Determine the [X, Y] coordinate at the center of the cell enclosing the given text.  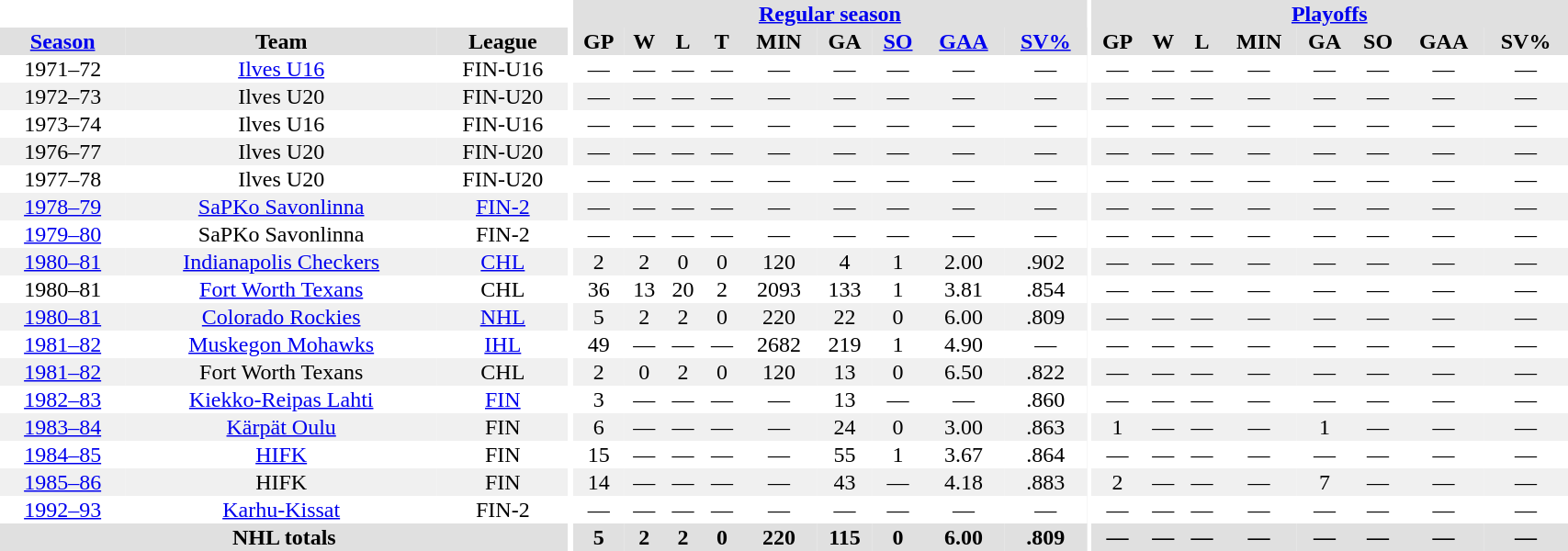
3.67 [964, 455]
14 [599, 482]
Indianapolis Checkers [281, 262]
1983–84 [62, 427]
Team [281, 41]
2682 [779, 344]
20 [682, 289]
7 [1325, 482]
Karhu-Kissat [281, 510]
55 [845, 455]
.860 [1045, 399]
1978–79 [62, 207]
Muskegon Mohawks [281, 344]
1992–93 [62, 510]
.864 [1045, 455]
Regular season [829, 14]
1976–77 [62, 152]
Season [62, 41]
133 [845, 289]
1982–83 [62, 399]
1973–74 [62, 124]
3.00 [964, 427]
2.00 [964, 262]
.863 [1045, 427]
3 [599, 399]
6.50 [964, 372]
1984–85 [62, 455]
.883 [1045, 482]
1972–73 [62, 96]
219 [845, 344]
15 [599, 455]
T [722, 41]
2093 [779, 289]
Kärpät Oulu [281, 427]
4 [845, 262]
43 [845, 482]
24 [845, 427]
NHL [503, 317]
1971–72 [62, 69]
IHL [503, 344]
NHL totals [285, 537]
4.90 [964, 344]
1979–80 [62, 234]
Colorado Rockies [281, 317]
Kiekko-Reipas Lahti [281, 399]
1985–86 [62, 482]
1977–78 [62, 179]
.902 [1045, 262]
Playoffs [1329, 14]
.822 [1045, 372]
.854 [1045, 289]
49 [599, 344]
22 [845, 317]
3.81 [964, 289]
4.18 [964, 482]
115 [845, 537]
6 [599, 427]
League [503, 41]
36 [599, 289]
